Locate the cell with the specified text and output its (X, Y) center coordinate. 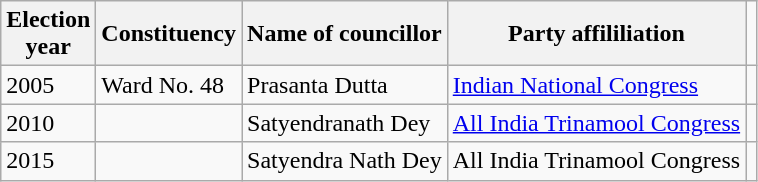
2010 (48, 123)
Indian National Congress (596, 85)
Name of councillor (345, 34)
Ward No. 48 (169, 85)
2005 (48, 85)
Prasanta Dutta (345, 85)
Satyendra Nath Dey (345, 161)
Satyendranath Dey (345, 123)
2015 (48, 161)
Election year (48, 34)
Constituency (169, 34)
Party affililiation (596, 34)
